Return [x, y] of the center of cell containing provided text 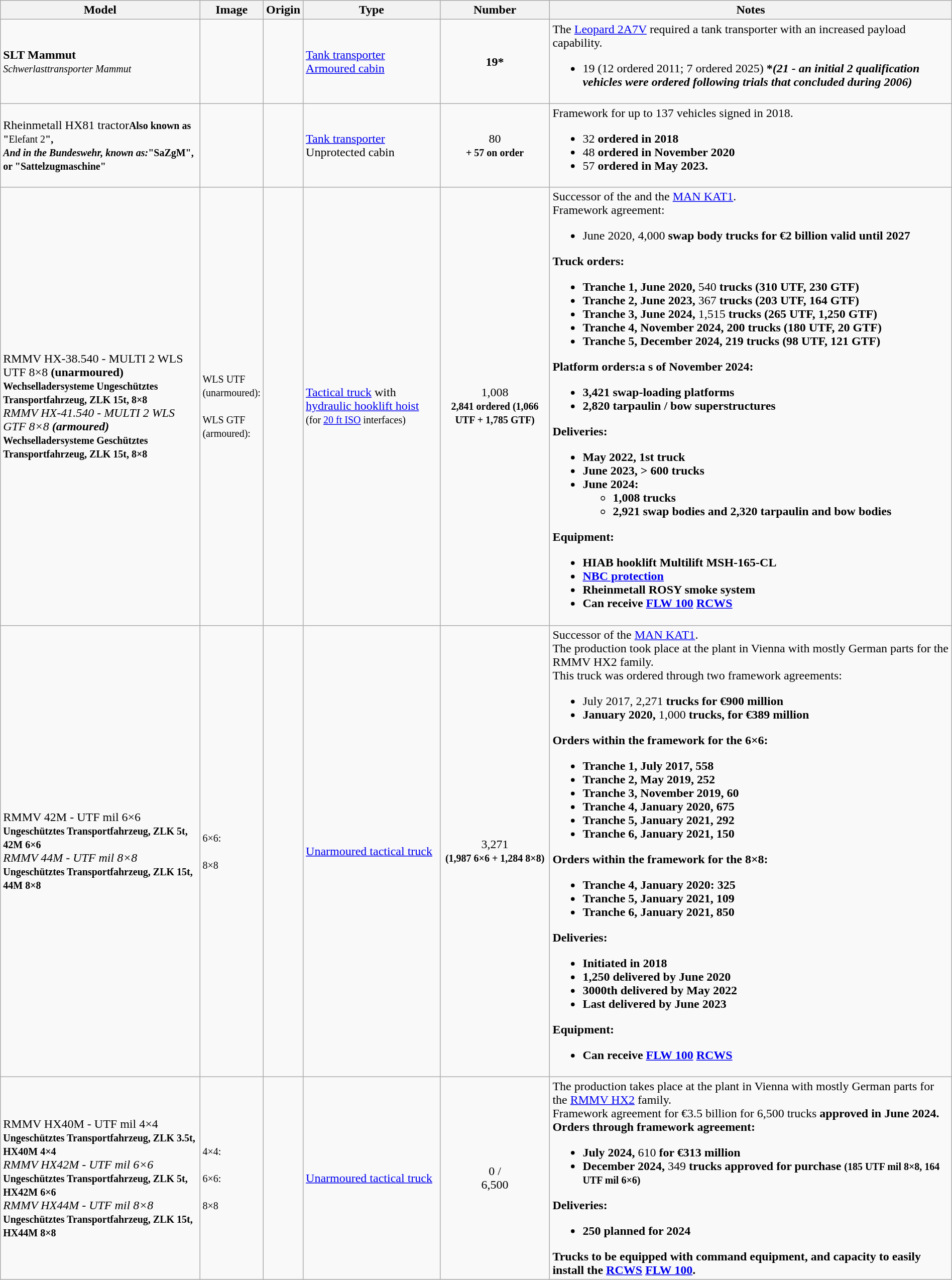
Rheinmetall HX81 tractorAlso known as "Elefant 2",And in the Bundeswehr, known as:"SaZgM", or "Sattelzugmaschine" [100, 146]
4×4:6×6:8×8 [232, 1178]
RMMV 42M - UTF mil 6×6Ungeschütztes Transportfahrzeug, ZLK 5t, 42M 6×6RMMV 44M - UTF mil 8×8Ungeschütztes Transportfahrzeug, ZLK 15t, 44M 8×8 [100, 851]
0 /6,500 [495, 1178]
19* [495, 61]
1,0082,841 ordered (1,066 UTF + 1,785 GTF) [495, 406]
WLS UTF (unarmoured):WLS GTF (armoured): [232, 406]
3,271(1,987 6×6 + 1,284 8×8) [495, 851]
Framework for up to 137 vehicles signed in 2018.32 ordered in 201848 ordered in November 202057 ordered in May 2023. [751, 146]
Number [495, 10]
80+ 57 on order [495, 146]
Tank transporterArmoured cabin [372, 61]
Image [232, 10]
Tactical truck with hydraulic hooklift hoist(for 20 ft ISO interfaces) [372, 406]
Origin [283, 10]
Model [100, 10]
SLT MammutSchwerlasttransporter Mammut [100, 61]
Tank transporterUnprotected cabin [372, 146]
6×6:8×8 [232, 851]
Notes [751, 10]
Type [372, 10]
